From the cell containing the given text, extract its center point as [X, Y] coordinate. 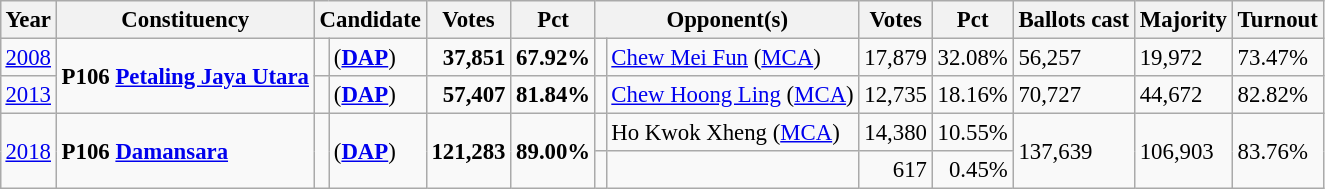
Chew Mei Fun (MCA) [732, 57]
19,972 [1183, 57]
44,672 [1183, 95]
81.84% [554, 95]
Majority [1183, 20]
Candidate [370, 20]
Turnout [1278, 20]
121,283 [468, 152]
Ballots cast [1074, 20]
2013 [28, 95]
2008 [28, 57]
P106 Petaling Jaya Utara [185, 76]
106,903 [1183, 152]
0.45% [972, 170]
57,407 [468, 95]
82.82% [1278, 95]
Opponent(s) [727, 20]
37,851 [468, 57]
Chew Hoong Ling (MCA) [732, 95]
14,380 [896, 133]
12,735 [896, 95]
10.55% [972, 133]
56,257 [1074, 57]
17,879 [896, 57]
137,639 [1074, 152]
2018 [28, 152]
Ho Kwok Xheng (MCA) [732, 133]
89.00% [554, 152]
Constituency [185, 20]
67.92% [554, 57]
73.47% [1278, 57]
83.76% [1278, 152]
P106 Damansara [185, 152]
617 [896, 170]
Year [28, 20]
18.16% [972, 95]
32.08% [972, 57]
70,727 [1074, 95]
